Return (X, Y) of the center of cell containing provided text 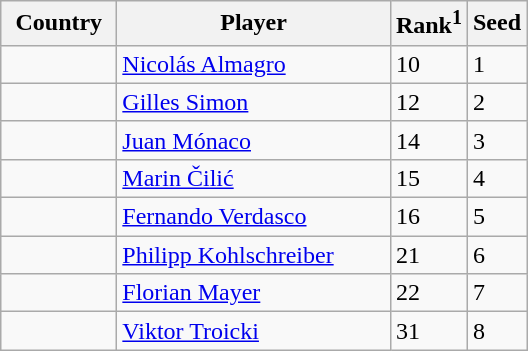
21 (428, 255)
Nicolás Almagro (254, 64)
16 (428, 217)
Juan Mónaco (254, 140)
Florian Mayer (254, 293)
5 (496, 217)
3 (496, 140)
Country (59, 24)
31 (428, 331)
4 (496, 178)
Gilles Simon (254, 102)
22 (428, 293)
12 (428, 102)
1 (496, 64)
6 (496, 255)
Player (254, 24)
Philipp Kohlschreiber (254, 255)
2 (496, 102)
Rank1 (428, 24)
15 (428, 178)
Fernando Verdasco (254, 217)
14 (428, 140)
Seed (496, 24)
8 (496, 331)
10 (428, 64)
Marin Čilić (254, 178)
7 (496, 293)
Viktor Troicki (254, 331)
